Output the [X, Y] coordinate of the center of the cell containing the given text.  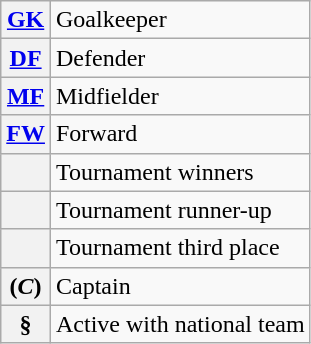
Forward [180, 134]
DF [26, 58]
FW [26, 134]
Tournament winners [180, 172]
GK [26, 20]
(C) [26, 286]
Captain [180, 286]
§ [26, 324]
Midfielder [180, 96]
Active with national team [180, 324]
Defender [180, 58]
MF [26, 96]
Tournament third place [180, 248]
Goalkeeper [180, 20]
Tournament runner-up [180, 210]
